Extract the (x, y) coordinate from the center of the cell holding the provided text.  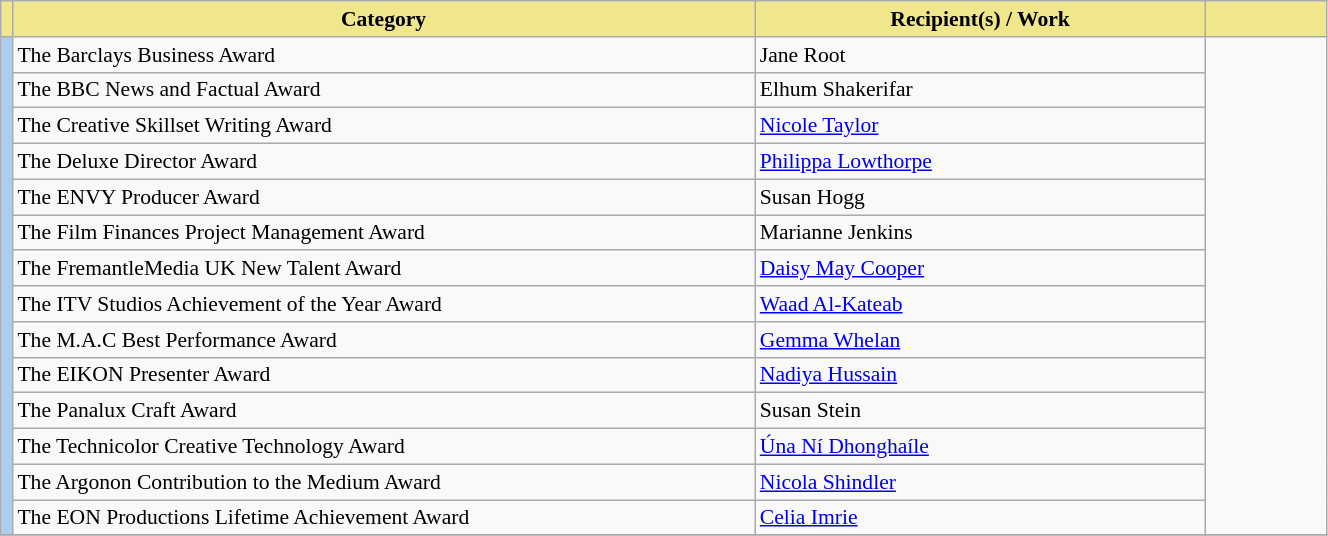
The BBC News and Factual Award (383, 90)
The EIKON Presenter Award (383, 375)
Nadiya Hussain (980, 375)
The M.A.C Best Performance Award (383, 340)
The Creative Skillset Writing Award (383, 126)
Gemma Whelan (980, 340)
Nicola Shindler (980, 482)
Waad Al-Kateab (980, 304)
Recipient(s) / Work (980, 19)
The Technicolor Creative Technology Award (383, 447)
Philippa Lowthorpe (980, 162)
Susan Stein (980, 411)
Celia Imrie (980, 518)
Úna Ní Dhonghaíle (980, 447)
The Film Finances Project Management Award (383, 233)
The Panalux Craft Award (383, 411)
The EON Productions Lifetime Achievement Award (383, 518)
Category (383, 19)
Nicole Taylor (980, 126)
The Argonon Contribution to the Medium Award (383, 482)
The FremantleMedia UK New Talent Award (383, 269)
The Deluxe Director Award (383, 162)
Elhum Shakerifar (980, 90)
Marianne Jenkins (980, 233)
The Barclays Business Award (383, 55)
Susan Hogg (980, 197)
Daisy May Cooper (980, 269)
The ITV Studios Achievement of the Year Award (383, 304)
Jane Root (980, 55)
The ENVY Producer Award (383, 197)
